Search for the cell housing the specified text and yield its [x, y] center coordinate. 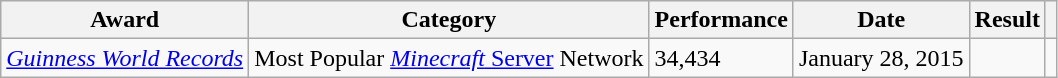
Performance [721, 20]
Award [125, 20]
January 28, 2015 [881, 58]
34,434 [721, 58]
Most Popular Minecraft Server Network [449, 58]
Category [449, 20]
Result [1007, 20]
Guinness World Records [125, 58]
Date [881, 20]
